Pinpoint the cell where the given text exists, returning its (X, Y) midpoint coordinate. 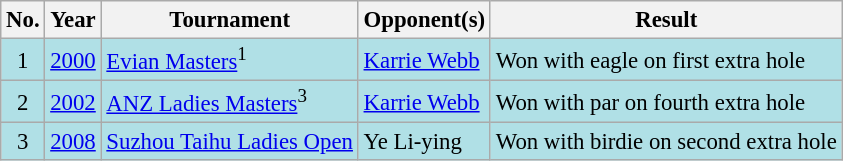
Won with par on fourth extra hole (666, 102)
3 (23, 142)
Won with birdie on second extra hole (666, 142)
Result (666, 20)
Ye Li-ying (424, 142)
Opponent(s) (424, 20)
2000 (73, 60)
Evian Masters1 (230, 60)
Tournament (230, 20)
Suzhou Taihu Ladies Open (230, 142)
2002 (73, 102)
2 (23, 102)
2008 (73, 142)
Year (73, 20)
ANZ Ladies Masters3 (230, 102)
No. (23, 20)
1 (23, 60)
Won with eagle on first extra hole (666, 60)
